Find where the given text appears and provide that cell's center as (x, y) coordinate. 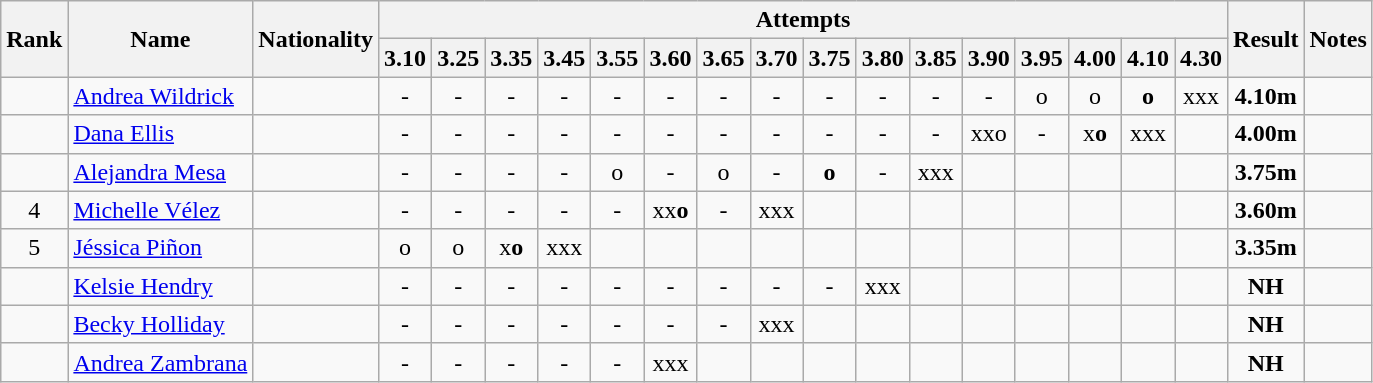
3.75m (1266, 172)
Dana Ellis (160, 134)
Michelle Vélez (160, 210)
Nationality (316, 39)
Jéssica Piñon (160, 248)
Notes (1338, 39)
Name (160, 39)
3.55 (618, 58)
Becky Holliday (160, 324)
3.10 (406, 58)
4.00 (1094, 58)
Rank (34, 39)
4 (34, 210)
3.45 (564, 58)
3.60m (1266, 210)
3.95 (1042, 58)
5 (34, 248)
3.90 (988, 58)
3.25 (458, 58)
Attempts (804, 20)
4.10m (1266, 96)
Andrea Wildrick (160, 96)
Alejandra Mesa (160, 172)
Andrea Zambrana (160, 362)
4.30 (1200, 58)
Result (1266, 39)
4.00m (1266, 134)
3.35m (1266, 248)
3.70 (776, 58)
3.60 (670, 58)
3.85 (936, 58)
3.35 (512, 58)
3.65 (724, 58)
4.10 (1148, 58)
Kelsie Hendry (160, 286)
3.80 (882, 58)
3.75 (830, 58)
